Find where the given text appears and provide that cell's center as (X, Y) coordinate. 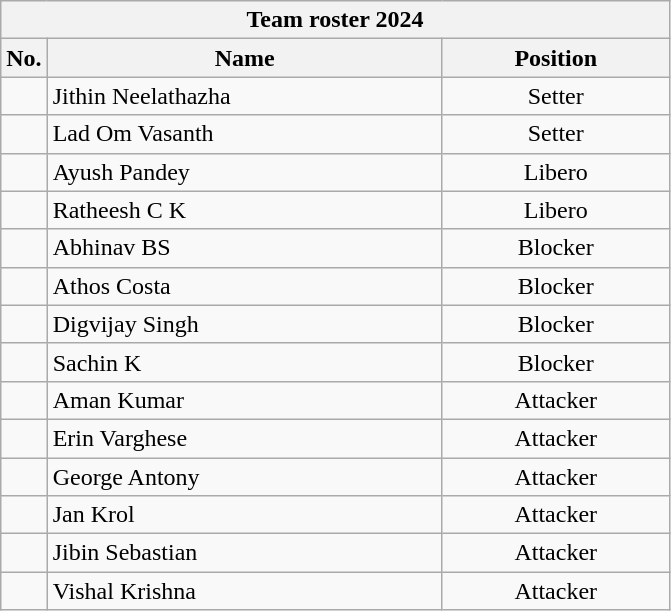
Ayush Pandey (244, 172)
Name (244, 58)
Erin Varghese (244, 438)
Lad Om Vasanth (244, 134)
Aman Kumar (244, 400)
George Antony (244, 477)
Jibin Sebastian (244, 553)
Ratheesh C K (244, 210)
No. (24, 58)
Vishal Krishna (244, 591)
Position (556, 58)
Sachin K (244, 362)
Athos Costa (244, 286)
Digvijay Singh (244, 324)
Team roster 2024 (336, 20)
Abhinav BS (244, 248)
Jan Krol (244, 515)
Jithin Neelathazha (244, 96)
